Output the [X, Y] coordinate of the center of the cell containing the given text.  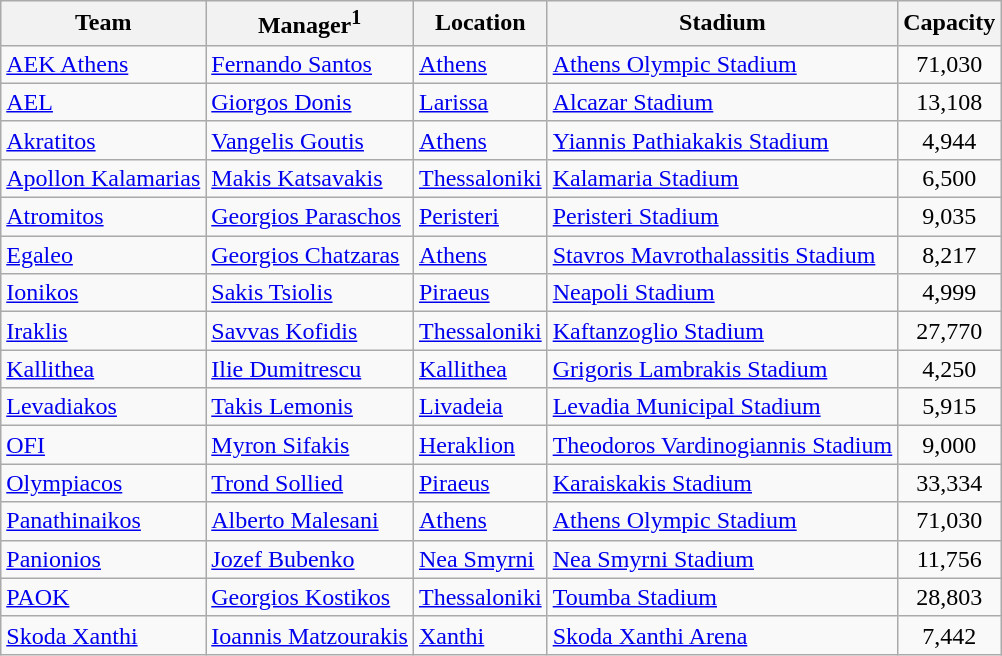
Olympiacos [104, 483]
Nea Smyrni Stadium [722, 559]
Location [480, 24]
Takis Lemonis [310, 407]
Georgios Chatzaras [310, 255]
Levadiakos [104, 407]
Grigoris Lambrakis Stadium [722, 369]
Giorgos Donis [310, 102]
Stadium [722, 24]
Iraklis [104, 331]
4,944 [950, 140]
Vangelis Goutis [310, 140]
Myron Sifakis [310, 445]
9,035 [950, 217]
Ionikos [104, 293]
7,442 [950, 635]
8,217 [950, 255]
4,999 [950, 293]
Georgios Kostikos [310, 597]
Peristeri Stadium [722, 217]
Trond Sollied [310, 483]
Manager1 [310, 24]
Nea Smyrni [480, 559]
Ilie Dumitrescu [310, 369]
Neapoli Stadium [722, 293]
Sakis Tsiolis [310, 293]
Peristeri [480, 217]
AEL [104, 102]
Ioannis Matzourakis [310, 635]
Apollon Kalamarias [104, 178]
Atromitos [104, 217]
Alberto Malesani [310, 521]
28,803 [950, 597]
AEK Athens [104, 64]
Panionios [104, 559]
Savvas Kofidis [310, 331]
27,770 [950, 331]
Larissa [480, 102]
9,000 [950, 445]
Georgios Paraschos [310, 217]
Skoda Xanthi Arena [722, 635]
Yiannis Pathiakakis Stadium [722, 140]
Capacity [950, 24]
Panathinaikos [104, 521]
Stavros Mavrothalassitis Stadium [722, 255]
Egaleo [104, 255]
Akratitos [104, 140]
Livadeia [480, 407]
Theodoros Vardinogiannis Stadium [722, 445]
Kalamaria Stadium [722, 178]
Kaftanzoglio Stadium [722, 331]
13,108 [950, 102]
5,915 [950, 407]
Levadia Municipal Stadium [722, 407]
Toumba Stadium [722, 597]
Fernando Santos [310, 64]
33,334 [950, 483]
PAOK [104, 597]
11,756 [950, 559]
Xanthi [480, 635]
Heraklion [480, 445]
Karaiskakis Stadium [722, 483]
Jozef Bubenko [310, 559]
Skoda Xanthi [104, 635]
Alcazar Stadium [722, 102]
6,500 [950, 178]
OFI [104, 445]
4,250 [950, 369]
Makis Katsavakis [310, 178]
Team [104, 24]
